From the cell containing the given text, extract its center point as [x, y] coordinate. 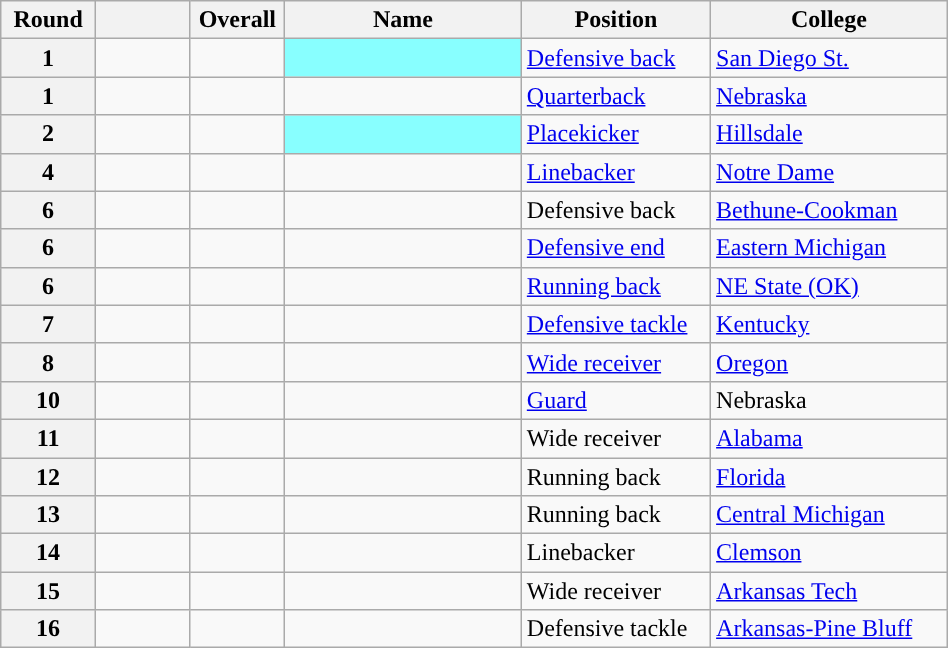
Kentucky [830, 324]
2 [48, 134]
14 [48, 553]
7 [48, 324]
Placekicker [616, 134]
Hillsdale [830, 134]
Notre Dame [830, 172]
Quarterback [616, 96]
16 [48, 629]
12 [48, 477]
10 [48, 400]
8 [48, 362]
Florida [830, 477]
Arkansas-Pine Bluff [830, 629]
Central Michigan [830, 515]
Arkansas Tech [830, 591]
College [830, 20]
13 [48, 515]
Overall [238, 20]
Guard [616, 400]
Position [616, 20]
Defensive end [616, 248]
11 [48, 438]
Clemson [830, 553]
Name [404, 20]
Bethune-Cookman [830, 210]
San Diego St. [830, 58]
Eastern Michigan [830, 248]
4 [48, 172]
Round [48, 20]
15 [48, 591]
Alabama [830, 438]
NE State (OK) [830, 286]
Oregon [830, 362]
